Output the [x, y] coordinate of the center of the cell containing the given text.  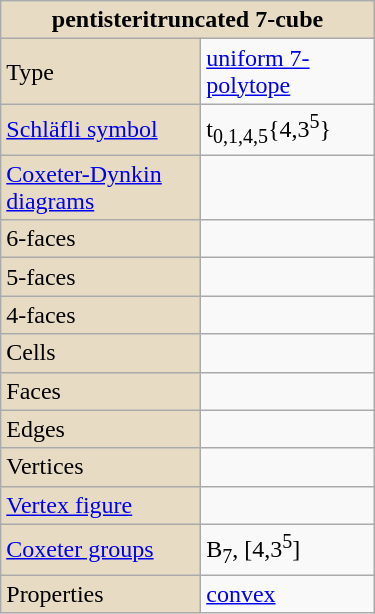
4-faces [101, 315]
Vertex figure [101, 505]
convex [288, 594]
pentisteritruncated 7-cube [188, 20]
Cells [101, 353]
Coxeter groups [101, 550]
uniform 7-polytope [288, 72]
5-faces [101, 277]
Edges [101, 429]
Coxeter-Dynkin diagrams [101, 188]
Schläfli symbol [101, 130]
Properties [101, 594]
Vertices [101, 467]
Faces [101, 391]
B7, [4,35] [288, 550]
Type [101, 72]
6-faces [101, 239]
t0,1,4,5{4,35} [288, 130]
